Detect which cell encompasses the target text, then output its (x, y) center coordinate. 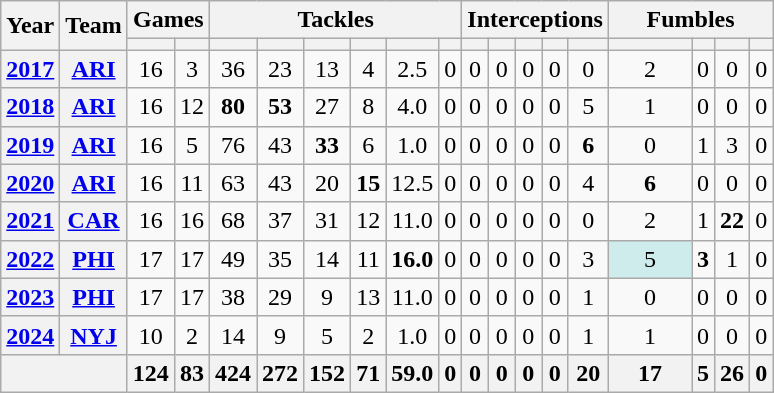
Tackles (335, 20)
2020 (30, 183)
272 (280, 373)
35 (280, 259)
2019 (30, 145)
49 (232, 259)
10 (150, 335)
33 (328, 145)
CAR (94, 221)
4.0 (412, 107)
38 (232, 297)
76 (232, 145)
152 (328, 373)
424 (232, 373)
Interceptions (536, 20)
37 (280, 221)
36 (232, 69)
2022 (30, 259)
29 (280, 297)
59.0 (412, 373)
26 (732, 373)
53 (280, 107)
83 (192, 373)
12.5 (412, 183)
31 (328, 221)
Fumbles (690, 20)
16.0 (412, 259)
27 (328, 107)
80 (232, 107)
15 (368, 183)
Team (94, 26)
23 (280, 69)
8 (368, 107)
Games (168, 20)
2023 (30, 297)
63 (232, 183)
2017 (30, 69)
Year (30, 26)
2024 (30, 335)
2021 (30, 221)
124 (150, 373)
22 (732, 221)
NYJ (94, 335)
68 (232, 221)
2018 (30, 107)
71 (368, 373)
2.5 (412, 69)
